Provide the (x, y) coordinate of the cell's center where the given text is located.  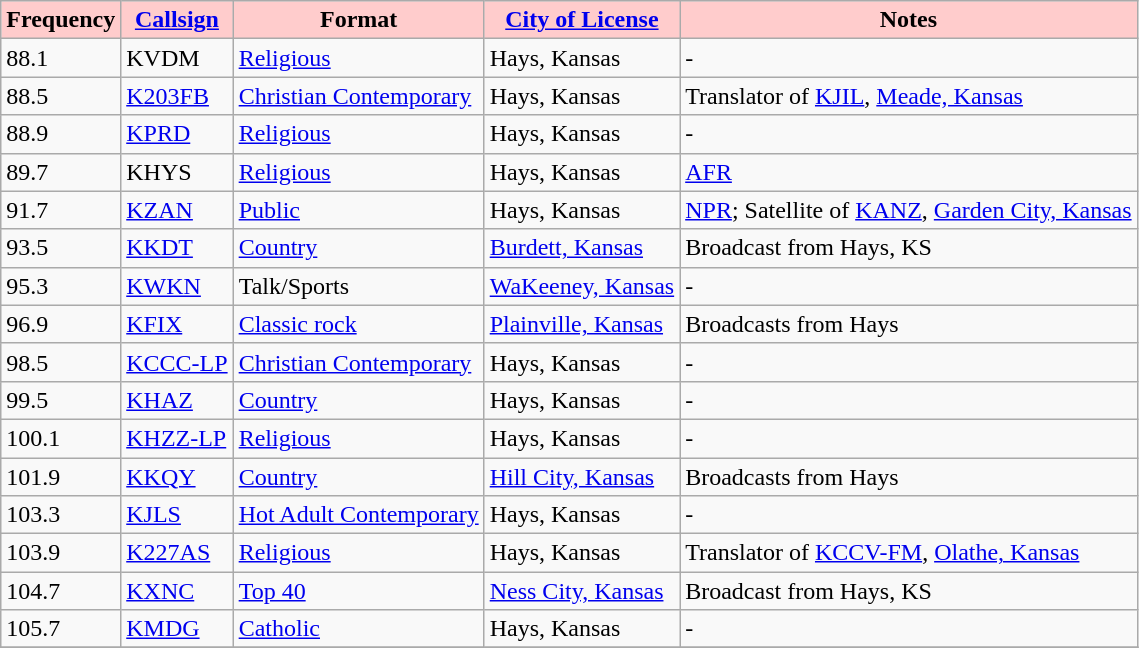
Format (358, 20)
89.7 (61, 172)
99.5 (61, 400)
Talk/Sports (358, 286)
KJLS (177, 515)
KZAN (177, 210)
Translator of KCCV-FM, Olathe, Kansas (908, 553)
105.7 (61, 629)
Top 40 (358, 591)
KHZZ-LP (177, 438)
Public (358, 210)
103.3 (61, 515)
K227AS (177, 553)
KKDT (177, 248)
100.1 (61, 438)
NPR; Satellite of KANZ, Garden City, Kansas (908, 210)
KVDM (177, 58)
KXNC (177, 591)
Callsign (177, 20)
88.5 (61, 96)
KHYS (177, 172)
101.9 (61, 477)
Hill City, Kansas (582, 477)
Ness City, Kansas (582, 591)
Notes (908, 20)
Hot Adult Contemporary (358, 515)
K203FB (177, 96)
93.5 (61, 248)
103.9 (61, 553)
95.3 (61, 286)
88.1 (61, 58)
Translator of KJIL, Meade, Kansas (908, 96)
Classic rock (358, 324)
KCCC-LP (177, 362)
91.7 (61, 210)
96.9 (61, 324)
104.7 (61, 591)
KFIX (177, 324)
KHAZ (177, 400)
98.5 (61, 362)
KMDG (177, 629)
Catholic (358, 629)
City of License (582, 20)
AFR (908, 172)
Plainville, Kansas (582, 324)
KKQY (177, 477)
Frequency (61, 20)
KWKN (177, 286)
KPRD (177, 134)
Burdett, Kansas (582, 248)
WaKeeney, Kansas (582, 286)
88.9 (61, 134)
